Pinpoint the cell where the given text exists, returning its (X, Y) midpoint coordinate. 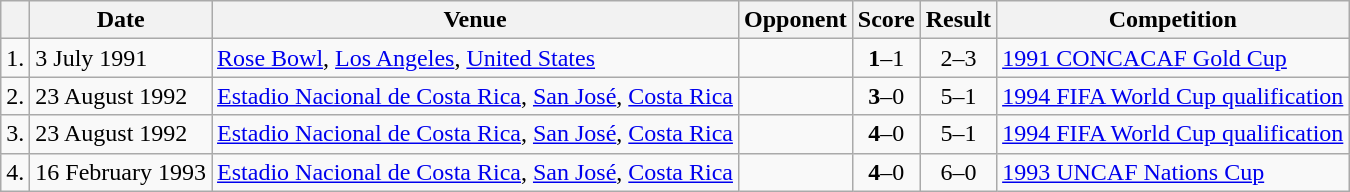
6–0 (958, 172)
16 February 1993 (121, 172)
1–1 (886, 58)
Rose Bowl, Los Angeles, United States (476, 58)
Date (121, 20)
Competition (1173, 20)
3 July 1991 (121, 58)
1993 UNCAF Nations Cup (1173, 172)
Result (958, 20)
Opponent (795, 20)
3–0 (886, 96)
1991 CONCACAF Gold Cup (1173, 58)
2. (16, 96)
Venue (476, 20)
2–3 (958, 58)
1. (16, 58)
4. (16, 172)
Score (886, 20)
3. (16, 134)
